Search for the cell housing the specified text and yield its [x, y] center coordinate. 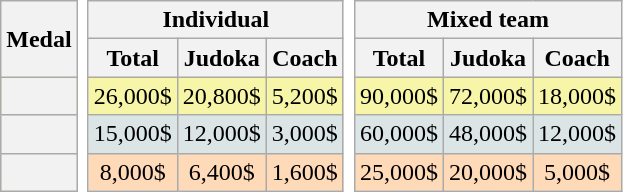
Medal [39, 39]
5,000$ [578, 172]
20,800$ [222, 96]
20,000$ [488, 172]
Mixed team [488, 20]
6,400$ [222, 172]
5,200$ [304, 96]
26,000$ [132, 96]
8,000$ [132, 172]
3,000$ [304, 134]
Individual [216, 20]
60,000$ [398, 134]
18,000$ [578, 96]
25,000$ [398, 172]
15,000$ [132, 134]
72,000$ [488, 96]
90,000$ [398, 96]
48,000$ [488, 134]
1,600$ [304, 172]
